For the text-containing cell, return its midpoint in [X, Y] coordinate format. 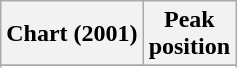
Peakposition [189, 34]
Chart (2001) [72, 34]
